Locate the cell with the specified text and output its (X, Y) center coordinate. 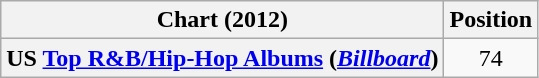
74 (491, 58)
US Top R&B/Hip-Hop Albums (Billboard) (222, 58)
Chart (2012) (222, 20)
Position (491, 20)
